Output the (X, Y) coordinate of the center of the cell containing the given text.  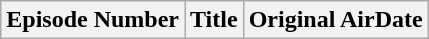
Original AirDate (336, 20)
Episode Number (93, 20)
Title (214, 20)
